Pinpoint the cell where the given text exists, returning its (x, y) midpoint coordinate. 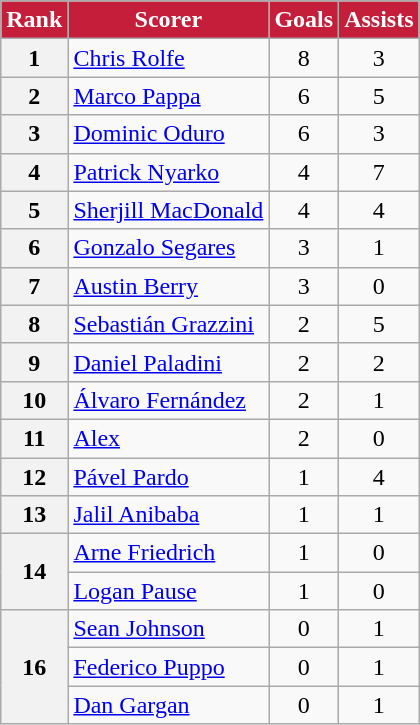
Dominic Oduro (168, 134)
Álvaro Fernández (168, 400)
Chris Rolfe (168, 58)
Marco Pappa (168, 96)
Patrick Nyarko (168, 172)
Scorer (168, 20)
12 (34, 477)
Sebastián Grazzini (168, 324)
Sherjill MacDonald (168, 210)
Assists (379, 20)
Jalil Anibaba (168, 515)
Dan Gargan (168, 705)
Goals (304, 20)
Alex (168, 438)
Federico Puppo (168, 667)
Sean Johnson (168, 629)
9 (34, 362)
11 (34, 438)
Gonzalo Segares (168, 248)
16 (34, 667)
Rank (34, 20)
14 (34, 572)
10 (34, 400)
Pável Pardo (168, 477)
Daniel Paladini (168, 362)
Arne Friedrich (168, 553)
Austin Berry (168, 286)
13 (34, 515)
Logan Pause (168, 591)
